Find where the given text appears and provide that cell's center as (X, Y) coordinate. 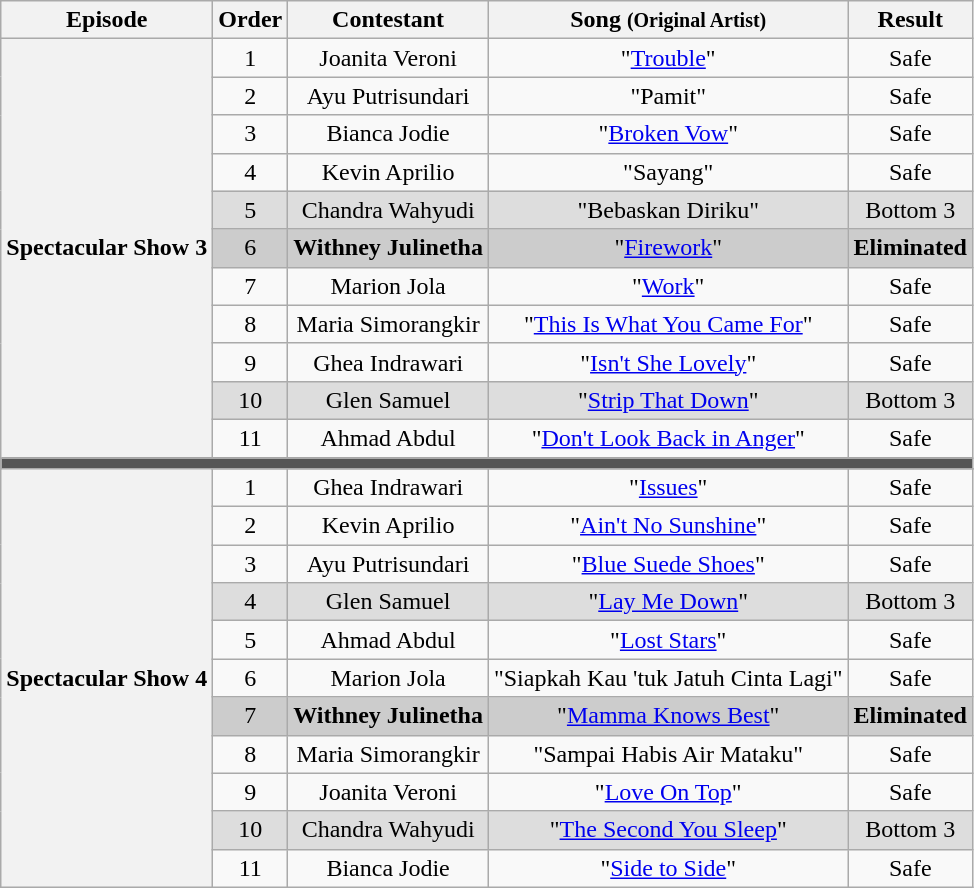
"Love On Top" (668, 792)
"Blue Suede Shoes" (668, 564)
"Isn't She Lovely" (668, 362)
Result (910, 20)
"Trouble" (668, 58)
"Lay Me Down" (668, 602)
"Issues" (668, 488)
"Strip That Down" (668, 400)
"This Is What You Came For" (668, 324)
Contestant (388, 20)
"Pamit" (668, 96)
"Don't Look Back in Anger" (668, 438)
"Sampai Habis Air Mataku" (668, 754)
"Lost Stars" (668, 640)
"Ain't No Sunshine" (668, 526)
Spectacular Show 4 (107, 678)
Song (Original Artist) (668, 20)
Spectacular Show 3 (107, 248)
"Work" (668, 286)
"Sayang" (668, 172)
"Mamma Knows Best" (668, 716)
"The Second You Sleep" (668, 830)
"Siapkah Kau 'tuk Jatuh Cinta Lagi" (668, 678)
Order (250, 20)
"Firework" (668, 248)
"Broken Vow" (668, 134)
Episode (107, 20)
"Side to Side" (668, 868)
"Bebaskan Diriku" (668, 210)
